Determine the [X, Y] coordinate at the center of the cell enclosing the given text.  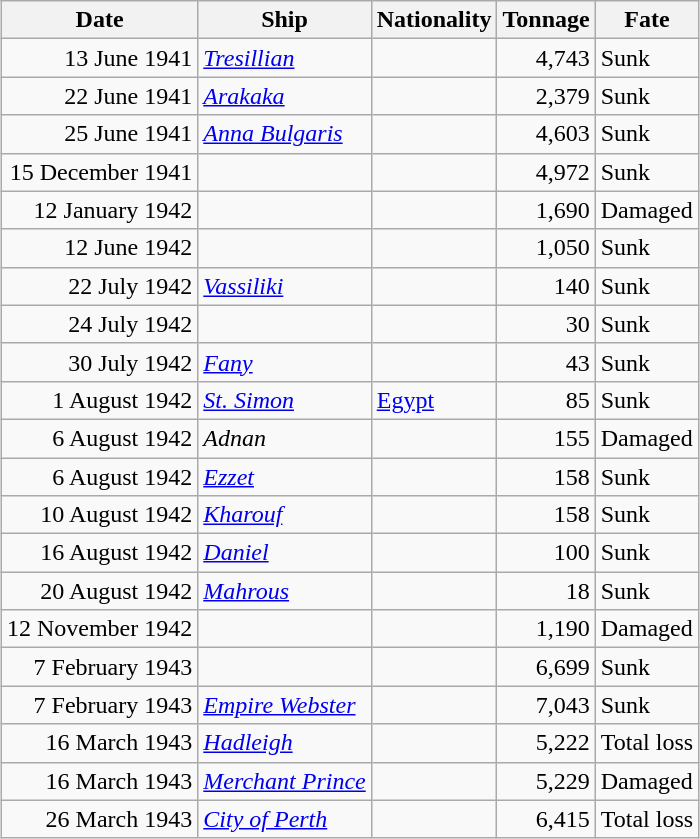
1,050 [546, 248]
10 August 1942 [99, 515]
30 [546, 324]
155 [546, 438]
2,379 [546, 96]
43 [546, 362]
1,690 [546, 210]
18 [546, 591]
4,743 [546, 58]
26 March 1943 [99, 819]
30 July 1942 [99, 362]
22 July 1942 [99, 286]
Kharouf [284, 515]
12 November 1942 [99, 629]
Ship [284, 20]
Mahrous [284, 591]
Fate [646, 20]
6,415 [546, 819]
5,229 [546, 781]
25 June 1941 [99, 134]
140 [546, 286]
4,972 [546, 172]
Tresillian [284, 58]
20 August 1942 [99, 591]
22 June 1941 [99, 96]
Adnan [284, 438]
12 June 1942 [99, 248]
7,043 [546, 705]
Vassiliki [284, 286]
Ezzet [284, 477]
Merchant Prince [284, 781]
Nationality [434, 20]
1,190 [546, 629]
4,603 [546, 134]
Daniel [284, 553]
1 August 1942 [99, 400]
Egypt [434, 400]
Date [99, 20]
Fany [284, 362]
Arakaka [284, 96]
100 [546, 553]
5,222 [546, 743]
Empire Webster [284, 705]
85 [546, 400]
24 July 1942 [99, 324]
15 December 1941 [99, 172]
12 January 1942 [99, 210]
16 August 1942 [99, 553]
City of Perth [284, 819]
6,699 [546, 667]
Anna Bulgaris [284, 134]
13 June 1941 [99, 58]
St. Simon [284, 400]
Hadleigh [284, 743]
Tonnage [546, 20]
